Locate the cell with the specified text and output its [x, y] center coordinate. 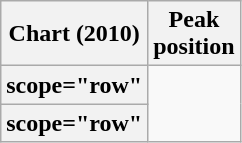
Chart (2010) [74, 34]
Peakposition [194, 34]
